From the cell containing the given text, extract its center point as [x, y] coordinate. 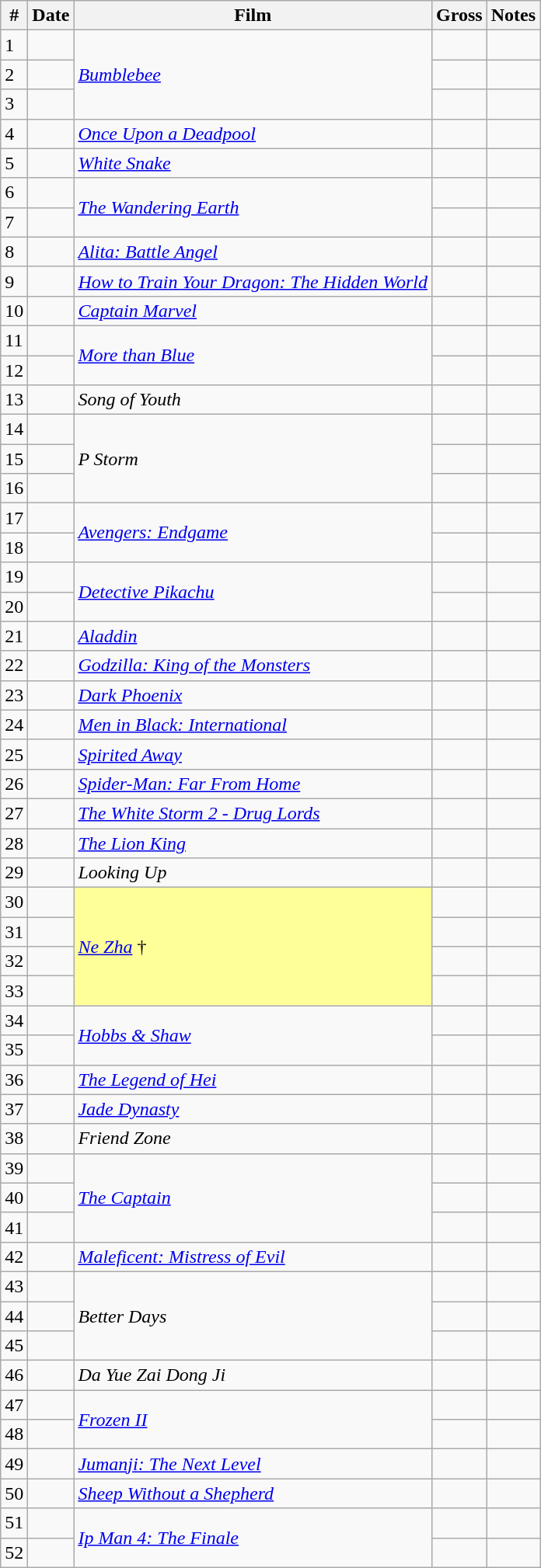
The White Storm 2 - Drug Lords [253, 813]
25 [14, 754]
Song of Youth [253, 400]
7 [14, 222]
42 [14, 1257]
31 [14, 932]
4 [14, 134]
29 [14, 873]
16 [14, 488]
41 [14, 1227]
1 [14, 45]
Sheep Without a Shepherd [253, 1493]
33 [14, 991]
Gross [460, 16]
More than Blue [253, 355]
13 [14, 400]
Spirited Away [253, 754]
P Storm [253, 459]
Ip Man 4: The Finale [253, 1538]
17 [14, 518]
27 [14, 813]
White Snake [253, 163]
How to Train Your Dragon: The Hidden World [253, 281]
Ne Zha † [253, 947]
30 [14, 902]
Jumanji: The Next Level [253, 1464]
22 [14, 666]
47 [14, 1405]
The Captain [253, 1198]
The Legend of Hei [253, 1080]
20 [14, 607]
51 [14, 1523]
48 [14, 1434]
45 [14, 1346]
Detective Pikachu [253, 592]
52 [14, 1552]
24 [14, 725]
40 [14, 1198]
Hobbs & Shaw [253, 1035]
3 [14, 104]
Film [253, 16]
19 [14, 577]
11 [14, 340]
50 [14, 1493]
21 [14, 636]
10 [14, 311]
Spider-Man: Far From Home [253, 784]
Date [51, 16]
26 [14, 784]
6 [14, 193]
Better Days [253, 1316]
23 [14, 695]
Friend Zone [253, 1139]
Avengers: Endgame [253, 533]
49 [14, 1464]
36 [14, 1080]
14 [14, 429]
Alita: Battle Angel [253, 252]
34 [14, 1020]
Men in Black: International [253, 725]
43 [14, 1286]
15 [14, 459]
Da Yue Zai Dong Ji [253, 1375]
Frozen II [253, 1420]
Once Upon a Deadpool [253, 134]
Bumblebee [253, 75]
8 [14, 252]
Notes [513, 16]
32 [14, 961]
Godzilla: King of the Monsters [253, 666]
Looking Up [253, 873]
39 [14, 1168]
38 [14, 1139]
The Lion King [253, 843]
Aladdin [253, 636]
Jade Dynasty [253, 1109]
Captain Marvel [253, 311]
2 [14, 75]
28 [14, 843]
Maleficent: Mistress of Evil [253, 1257]
44 [14, 1316]
37 [14, 1109]
12 [14, 370]
46 [14, 1375]
9 [14, 281]
# [14, 16]
Dark Phoenix [253, 695]
The Wandering Earth [253, 207]
5 [14, 163]
35 [14, 1050]
18 [14, 548]
